Scan for the cell matching the given text and deliver its (X, Y) coordinate at center. 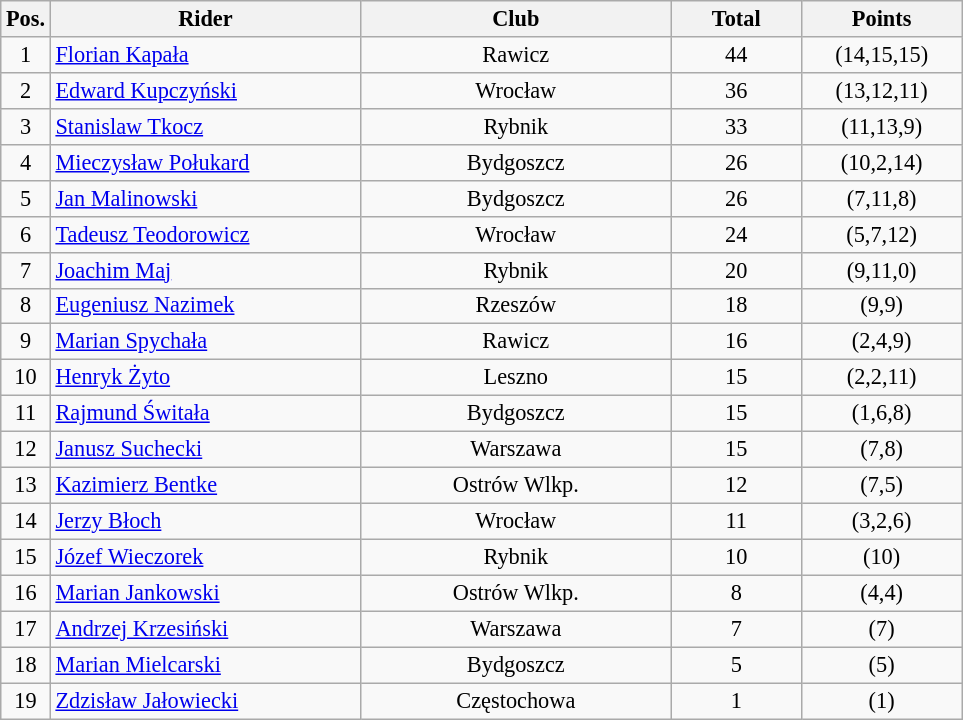
Henryk Żyto (205, 378)
2 (26, 90)
(7,8) (881, 450)
Rajmund Świtała (205, 414)
(5) (881, 665)
(1,6,8) (881, 414)
Kazimierz Bentke (205, 485)
(1) (881, 701)
Pos. (26, 19)
Częstochowa (516, 701)
20 (736, 270)
(4,4) (881, 593)
33 (736, 126)
Marian Mielcarski (205, 665)
4 (26, 162)
Leszno (516, 378)
Zdzisław Jałowiecki (205, 701)
(14,15,15) (881, 55)
Joachim Maj (205, 270)
(2,4,9) (881, 342)
Edward Kupczyński (205, 90)
9 (26, 342)
Points (881, 19)
Marian Jankowski (205, 593)
Marian Spychała (205, 342)
Total (736, 19)
Mieczysław Połukard (205, 162)
Stanislaw Tkocz (205, 126)
Rzeszów (516, 306)
Eugeniusz Nazimek (205, 306)
17 (26, 629)
(11,13,9) (881, 126)
(13,12,11) (881, 90)
Rider (205, 19)
36 (736, 90)
(9,11,0) (881, 270)
(3,2,6) (881, 521)
44 (736, 55)
Jerzy Błoch (205, 521)
19 (26, 701)
Club (516, 19)
(7,11,8) (881, 198)
Tadeusz Teodorowicz (205, 234)
Józef Wieczorek (205, 557)
(10) (881, 557)
(7) (881, 629)
13 (26, 485)
(7,5) (881, 485)
Andrzej Krzesiński (205, 629)
14 (26, 521)
6 (26, 234)
(10,2,14) (881, 162)
Florian Kapała (205, 55)
(2,2,11) (881, 378)
Janusz Suchecki (205, 450)
3 (26, 126)
24 (736, 234)
(9,9) (881, 306)
(5,7,12) (881, 234)
Jan Malinowski (205, 198)
